Scan for the cell matching the given text and deliver its (X, Y) coordinate at center. 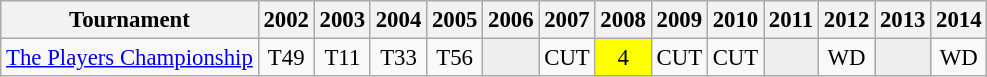
2007 (567, 20)
4 (623, 58)
T49 (286, 58)
2012 (846, 20)
The Players Championship (130, 58)
2004 (398, 20)
2014 (959, 20)
2013 (903, 20)
T33 (398, 58)
T56 (455, 58)
2010 (735, 20)
2006 (511, 20)
2009 (679, 20)
Tournament (130, 20)
T11 (342, 58)
2005 (455, 20)
2011 (792, 20)
2002 (286, 20)
2003 (342, 20)
2008 (623, 20)
